Identify which cell holds the provided text, then report its [X, Y] central coordinate. 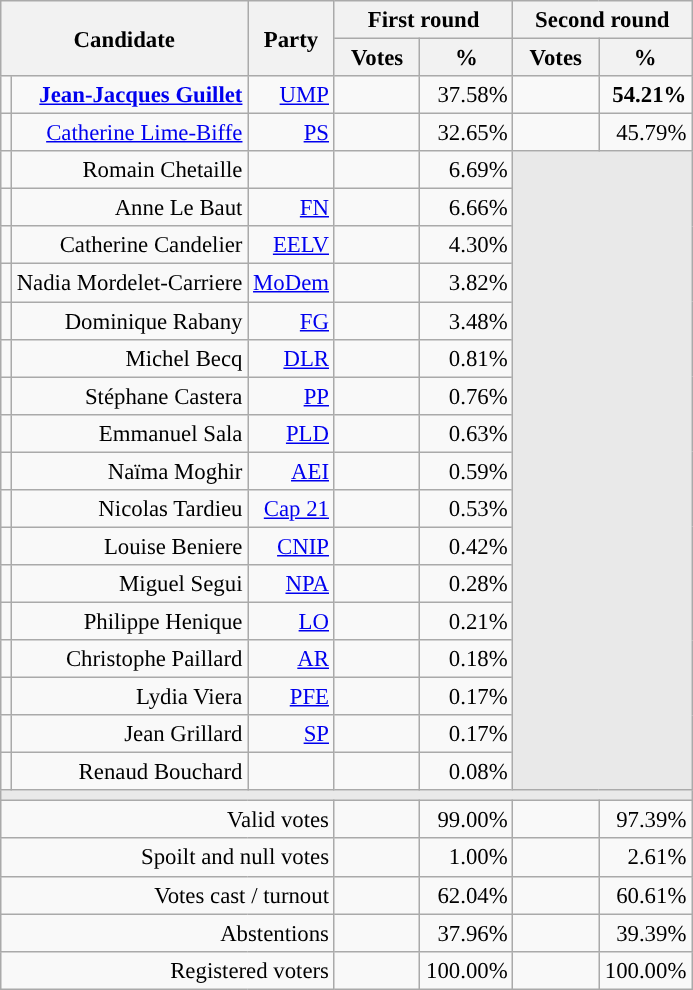
Abstentions [168, 933]
Party [292, 38]
1.00% [466, 858]
62.04% [466, 895]
DLR [292, 358]
Nadia Mordelet-Carriere [129, 283]
Catherine Lime-Biffe [129, 133]
Votes cast / turnout [168, 895]
Catherine Candelier [129, 245]
Stéphane Castera [129, 396]
Anne Le Baut [129, 208]
0.76% [466, 396]
PS [292, 133]
0.63% [466, 433]
LO [292, 621]
Jean Grillard [129, 734]
Jean-Jacques Guillet [129, 95]
3.48% [466, 321]
Naïma Moghir [129, 471]
99.00% [466, 820]
Renaud Bouchard [129, 772]
NPA [292, 584]
60.61% [646, 895]
First round [424, 20]
Valid votes [168, 820]
Nicolas Tardieu [129, 509]
45.79% [646, 133]
Lydia Viera [129, 697]
Dominique Rabany [129, 321]
Philippe Henique [129, 621]
PLD [292, 433]
2.61% [646, 858]
Miguel Segui [129, 584]
32.65% [466, 133]
UMP [292, 95]
0.28% [466, 584]
Emmanuel Sala [129, 433]
4.30% [466, 245]
54.21% [646, 95]
Christophe Paillard [129, 659]
SP [292, 734]
37.58% [466, 95]
0.21% [466, 621]
6.66% [466, 208]
FG [292, 321]
Registered voters [168, 970]
0.18% [466, 659]
PP [292, 396]
0.42% [466, 546]
MoDem [292, 283]
EELV [292, 245]
AR [292, 659]
0.53% [466, 509]
0.08% [466, 772]
3.82% [466, 283]
Cap 21 [292, 509]
AEI [292, 471]
CNIP [292, 546]
PFE [292, 697]
Spoilt and null votes [168, 858]
Louise Beniere [129, 546]
97.39% [646, 820]
FN [292, 208]
Romain Chetaille [129, 170]
0.59% [466, 471]
Michel Becq [129, 358]
37.96% [466, 933]
6.69% [466, 170]
39.39% [646, 933]
Candidate [124, 38]
Second round [602, 20]
0.81% [466, 358]
